Locate the cell with the specified text and output its (X, Y) center coordinate. 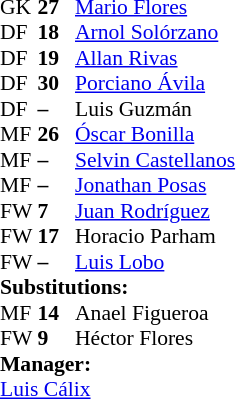
Arnol Solórzano (155, 33)
17 (57, 237)
26 (57, 135)
14 (57, 313)
Substitutions: (118, 287)
Juan Rodríguez (155, 211)
Horacio Parham (155, 237)
18 (57, 33)
Luis Guzmán (155, 109)
19 (57, 58)
Manager: (118, 364)
30 (57, 83)
Óscar Bonilla (155, 135)
Luis Lobo (155, 262)
Jonathan Posas (155, 185)
Héctor Flores (155, 339)
Porciano Ávila (155, 83)
Anael Figueroa (155, 313)
7 (57, 211)
Selvin Castellanos (155, 160)
9 (57, 339)
Allan Rivas (155, 58)
